Return (x, y) of the center of cell containing provided text 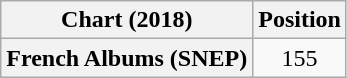
Chart (2018) (127, 20)
155 (300, 58)
French Albums (SNEP) (127, 58)
Position (300, 20)
